Find where the given text appears and provide that cell's center as (x, y) coordinate. 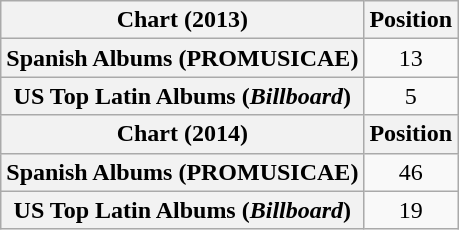
13 (411, 58)
Chart (2014) (182, 134)
Chart (2013) (182, 20)
46 (411, 172)
5 (411, 96)
19 (411, 210)
